Locate the cell with the specified text and output its (X, Y) center coordinate. 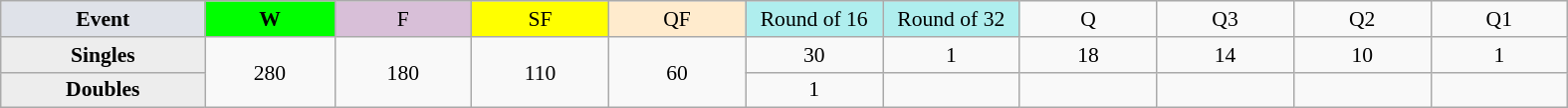
Q (1088, 19)
Q2 (1362, 19)
Singles (104, 55)
Doubles (104, 90)
Round of 32 (951, 19)
Event (104, 19)
180 (403, 72)
W (270, 19)
110 (541, 72)
280 (270, 72)
Q1 (1499, 19)
30 (814, 55)
SF (541, 19)
14 (1226, 55)
Q3 (1226, 19)
60 (677, 72)
18 (1088, 55)
QF (677, 19)
F (403, 19)
Round of 16 (814, 19)
10 (1362, 55)
